From the cell containing the given text, extract its center point as (x, y) coordinate. 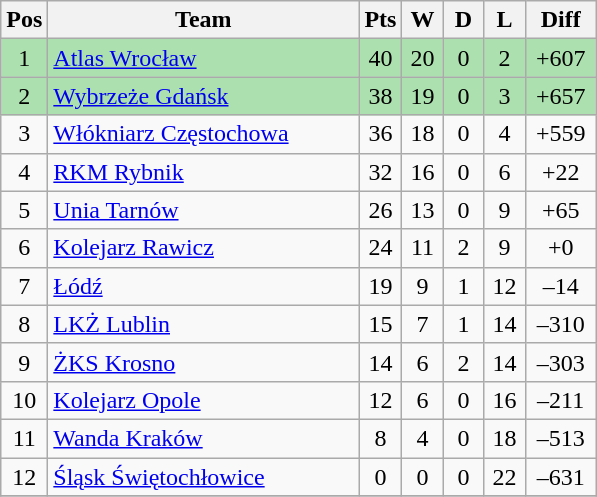
Team (204, 20)
+657 (560, 96)
36 (380, 134)
RKM Rybnik (204, 172)
Kolejarz Opole (204, 400)
Włókniarz Częstochowa (204, 134)
Pos (24, 20)
+559 (560, 134)
+0 (560, 248)
Łódź (204, 286)
+22 (560, 172)
–303 (560, 362)
15 (380, 324)
20 (422, 58)
Diff (560, 20)
W (422, 20)
–211 (560, 400)
Kolejarz Rawicz (204, 248)
–513 (560, 438)
LKŻ Lublin (204, 324)
26 (380, 210)
+65 (560, 210)
24 (380, 248)
Śląsk Świętochłowice (204, 477)
+607 (560, 58)
Wybrzeże Gdańsk (204, 96)
–631 (560, 477)
22 (504, 477)
5 (24, 210)
Wanda Kraków (204, 438)
ŻKS Krosno (204, 362)
13 (422, 210)
40 (380, 58)
38 (380, 96)
D (464, 20)
Pts (380, 20)
L (504, 20)
Atlas Wrocław (204, 58)
–310 (560, 324)
Unia Tarnów (204, 210)
–14 (560, 286)
10 (24, 400)
32 (380, 172)
